Detect which cell encompasses the target text, then output its (X, Y) center coordinate. 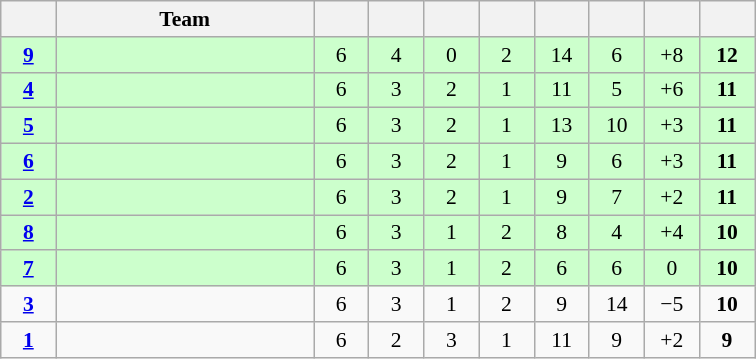
12 (726, 55)
Team (185, 19)
13 (562, 126)
+6 (672, 90)
−5 (672, 304)
+4 (672, 233)
+8 (672, 55)
